Output the [x, y] coordinate of the center of the cell containing the given text.  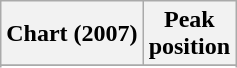
Peakposition [189, 34]
Chart (2007) [72, 34]
